Search for the cell housing the specified text and yield its [x, y] center coordinate. 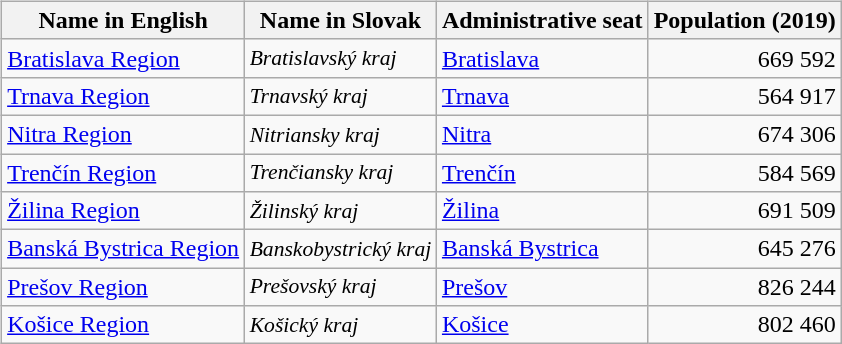
Nitra Region [124, 134]
Trnavský kraj [341, 96]
691 509 [744, 211]
584 569 [744, 173]
Bratislava Region [124, 58]
669 592 [744, 58]
Bratislava [542, 58]
Name in English [124, 20]
Banská Bystrica [542, 249]
Banská Bystrica Region [124, 249]
Administrative seat [542, 20]
Prešov [542, 287]
564 917 [744, 96]
Nitra [542, 134]
Žilina Region [124, 211]
Trenčiansky kraj [341, 173]
Population (2019) [744, 20]
Bratislavský kraj [341, 58]
Žilina [542, 211]
Name in Slovak [341, 20]
Nitriansky kraj [341, 134]
802 460 [744, 325]
Banskobystrický kraj [341, 249]
Košice Region [124, 325]
Prešov Region [124, 287]
826 244 [744, 287]
Žilinský kraj [341, 211]
Košický kraj [341, 325]
Trnava Region [124, 96]
Košice [542, 325]
Trnava [542, 96]
Prešovský kraj [341, 287]
Trenčín Region [124, 173]
Trenčín [542, 173]
645 276 [744, 249]
674 306 [744, 134]
